Scan for the cell matching the given text and deliver its [x, y] coordinate at center. 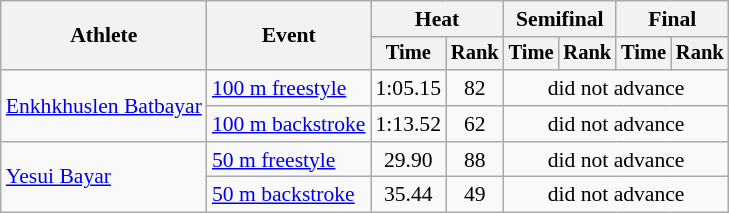
100 m backstroke [289, 124]
62 [475, 124]
82 [475, 88]
Event [289, 36]
Enkhkhuslen Batbayar [104, 106]
49 [475, 195]
Yesui Bayar [104, 178]
1:05.15 [408, 88]
1:13.52 [408, 124]
50 m backstroke [289, 195]
50 m freestyle [289, 160]
Final [672, 19]
Athlete [104, 36]
Semifinal [560, 19]
29.90 [408, 160]
35.44 [408, 195]
88 [475, 160]
100 m freestyle [289, 88]
Heat [436, 19]
